Locate the cell with the specified text and output its (x, y) center coordinate. 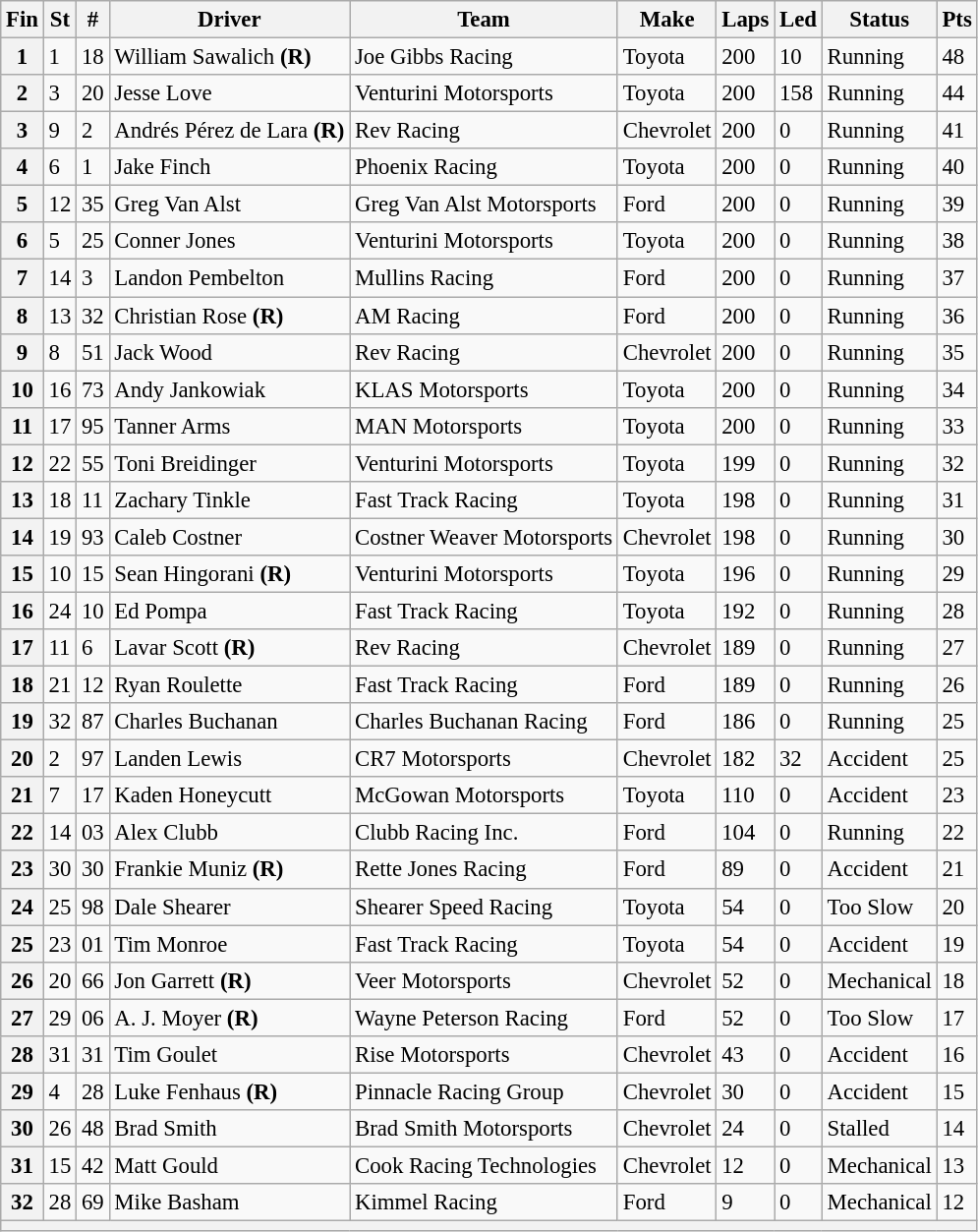
Rise Motorsports (484, 1055)
Joe Gibbs Racing (484, 57)
Charles Buchanan (230, 722)
Dale Shearer (230, 907)
Brad Smith (230, 1129)
Clubb Racing Inc. (484, 833)
Mike Basham (230, 1203)
St (59, 20)
Charles Buchanan Racing (484, 722)
42 (92, 1165)
# (92, 20)
Brad Smith Motorsports (484, 1129)
95 (92, 426)
Mullins Racing (484, 278)
A. J. Moyer (R) (230, 1018)
37 (957, 278)
186 (745, 722)
69 (92, 1203)
Rette Jones Racing (484, 870)
Caleb Costner (230, 537)
Alex Clubb (230, 833)
44 (957, 93)
Team (484, 20)
MAN Motorsports (484, 426)
182 (745, 759)
110 (745, 795)
Landen Lewis (230, 759)
73 (92, 389)
Sean Hingorani (R) (230, 574)
Kimmel Racing (484, 1203)
William Sawalich (R) (230, 57)
36 (957, 316)
Pinnacle Racing Group (484, 1091)
Greg Van Alst (230, 205)
Tanner Arms (230, 426)
Tim Monroe (230, 944)
199 (745, 463)
196 (745, 574)
33 (957, 426)
Christian Rose (R) (230, 316)
98 (92, 907)
Toni Breidinger (230, 463)
Wayne Peterson Racing (484, 1018)
89 (745, 870)
Shearer Speed Racing (484, 907)
Led (798, 20)
Matt Gould (230, 1165)
51 (92, 352)
Kaden Honeycutt (230, 795)
Jake Finch (230, 167)
Luke Fenhaus (R) (230, 1091)
38 (957, 241)
Zachary Tinkle (230, 500)
41 (957, 131)
40 (957, 167)
43 (745, 1055)
Jack Wood (230, 352)
39 (957, 205)
Andrés Pérez de Lara (R) (230, 131)
Conner Jones (230, 241)
87 (92, 722)
Veer Motorsports (484, 980)
192 (745, 611)
Stalled (879, 1129)
Landon Pembelton (230, 278)
03 (92, 833)
CR7 Motorsports (484, 759)
Driver (230, 20)
Make (666, 20)
Fin (23, 20)
Status (879, 20)
Lavar Scott (R) (230, 648)
Ed Pompa (230, 611)
Cook Racing Technologies (484, 1165)
55 (92, 463)
Tim Goulet (230, 1055)
McGowan Motorsports (484, 795)
06 (92, 1018)
Andy Jankowiak (230, 389)
158 (798, 93)
34 (957, 389)
66 (92, 980)
Frankie Muniz (R) (230, 870)
104 (745, 833)
Jesse Love (230, 93)
Laps (745, 20)
Costner Weaver Motorsports (484, 537)
Phoenix Racing (484, 167)
Pts (957, 20)
Ryan Roulette (230, 685)
93 (92, 537)
Greg Van Alst Motorsports (484, 205)
97 (92, 759)
KLAS Motorsports (484, 389)
AM Racing (484, 316)
01 (92, 944)
Jon Garrett (R) (230, 980)
